Find where the given text appears and provide that cell's center as [x, y] coordinate. 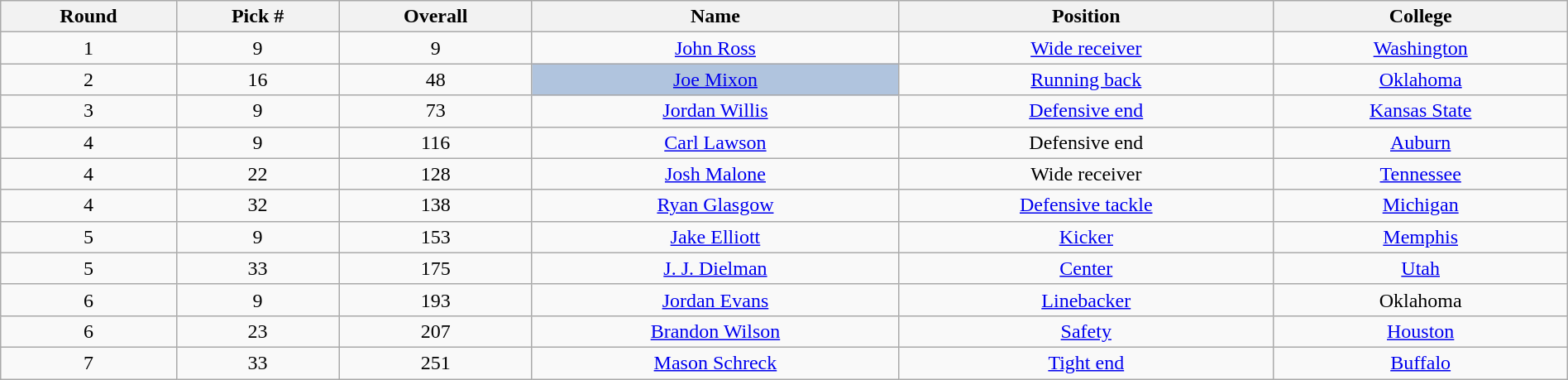
2 [89, 79]
193 [436, 300]
Center [1086, 268]
Washington [1421, 48]
Linebacker [1086, 300]
Buffalo [1421, 363]
Safety [1086, 331]
128 [436, 174]
Brandon Wilson [715, 331]
22 [258, 174]
J. J. Dielman [715, 268]
Auburn [1421, 142]
Pick # [258, 17]
Running back [1086, 79]
Position [1086, 17]
Overall [436, 17]
Kansas State [1421, 111]
138 [436, 205]
Memphis [1421, 237]
23 [258, 331]
Jake Elliott [715, 237]
175 [436, 268]
Defensive tackle [1086, 205]
Jordan Willis [715, 111]
Carl Lawson [715, 142]
Name [715, 17]
16 [258, 79]
48 [436, 79]
Utah [1421, 268]
Round [89, 17]
Tight end [1086, 363]
153 [436, 237]
Ryan Glasgow [715, 205]
251 [436, 363]
Tennessee [1421, 174]
73 [436, 111]
Kicker [1086, 237]
32 [258, 205]
Josh Malone [715, 174]
Joe Mixon [715, 79]
7 [89, 363]
3 [89, 111]
John Ross [715, 48]
Jordan Evans [715, 300]
1 [89, 48]
207 [436, 331]
Mason Schreck [715, 363]
College [1421, 17]
116 [436, 142]
Houston [1421, 331]
Michigan [1421, 205]
